Search for the cell housing the specified text and yield its (X, Y) center coordinate. 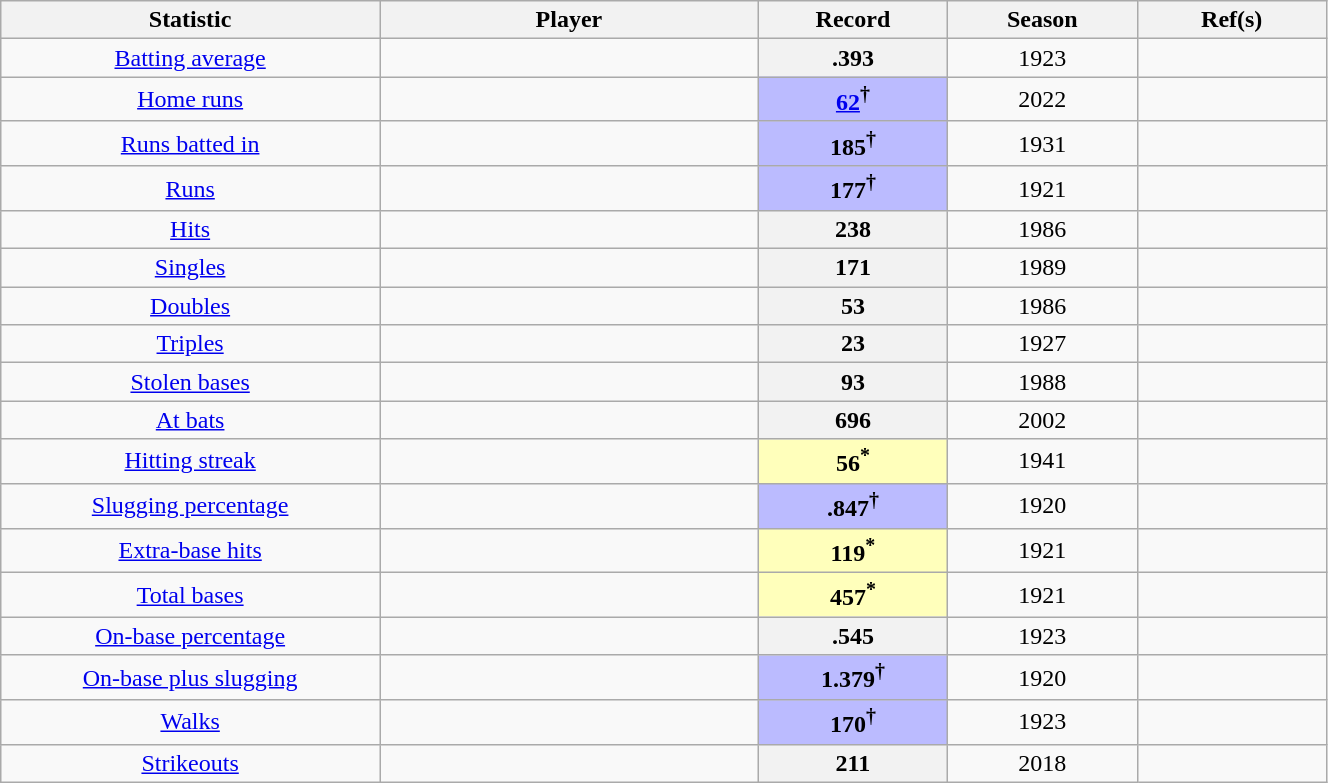
Season (1042, 20)
2018 (1042, 763)
Stolen bases (190, 382)
2022 (1042, 100)
1989 (1042, 268)
170† (852, 722)
Batting average (190, 58)
Slugging percentage (190, 506)
1.379† (852, 678)
Doubles (190, 306)
At bats (190, 420)
.393 (852, 58)
Triples (190, 344)
Total bases (190, 596)
Singles (190, 268)
1931 (1042, 144)
23 (852, 344)
Extra-base hits (190, 550)
696 (852, 420)
2002 (1042, 420)
.847† (852, 506)
53 (852, 306)
Ref(s) (1232, 20)
93 (852, 382)
.545 (852, 636)
Hits (190, 230)
1988 (1042, 382)
Walks (190, 722)
171 (852, 268)
457* (852, 596)
119* (852, 550)
62† (852, 100)
Runs (190, 188)
1941 (1042, 462)
Strikeouts (190, 763)
Player (570, 20)
238 (852, 230)
Home runs (190, 100)
Record (852, 20)
On-base percentage (190, 636)
Runs batted in (190, 144)
Statistic (190, 20)
56* (852, 462)
On-base plus slugging (190, 678)
211 (852, 763)
Hitting streak (190, 462)
1927 (1042, 344)
185† (852, 144)
177† (852, 188)
